Scan for the cell matching the given text and deliver its (X, Y) coordinate at center. 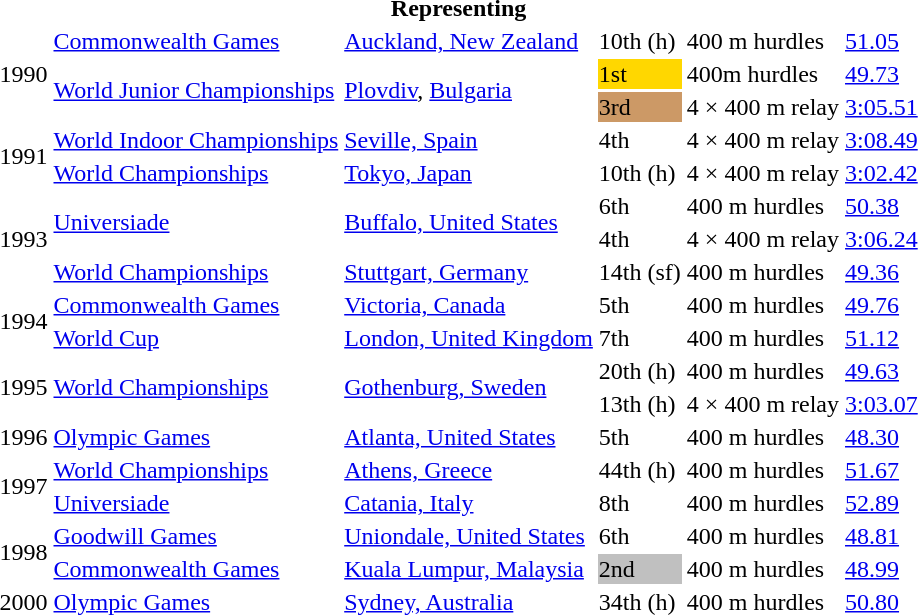
1st (640, 74)
Goodwill Games (196, 536)
World Indoor Championships (196, 140)
44th (h) (640, 470)
Uniondale, United States (469, 536)
3rd (640, 107)
8th (640, 503)
20th (h) (640, 371)
Auckland, New Zealand (469, 41)
Plovdiv, Bulgaria (469, 90)
World Junior Championships (196, 90)
Tokyo, Japan (469, 173)
Olympic Games (196, 437)
Stuttgart, Germany (469, 272)
13th (h) (640, 404)
Catania, Italy (469, 503)
Victoria, Canada (469, 305)
London, United Kingdom (469, 338)
2nd (640, 569)
400m hurdles (762, 74)
Buffalo, United States (469, 222)
Atlanta, United States (469, 437)
7th (640, 338)
Athens, Greece (469, 470)
Gothenburg, Sweden (469, 388)
14th (sf) (640, 272)
Seville, Spain (469, 140)
Kuala Lumpur, Malaysia (469, 569)
World Cup (196, 338)
